Identify which cell holds the provided text, then report its (x, y) central coordinate. 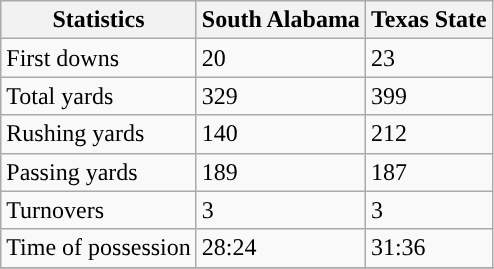
Turnovers (99, 210)
Texas State (428, 20)
140 (280, 134)
Total yards (99, 96)
South Alabama (280, 20)
187 (428, 172)
31:36 (428, 248)
20 (280, 58)
23 (428, 58)
399 (428, 96)
Statistics (99, 20)
Rushing yards (99, 134)
First downs (99, 58)
329 (280, 96)
Passing yards (99, 172)
212 (428, 134)
28:24 (280, 248)
189 (280, 172)
Time of possession (99, 248)
